Locate the cell with the specified text and output its [X, Y] center coordinate. 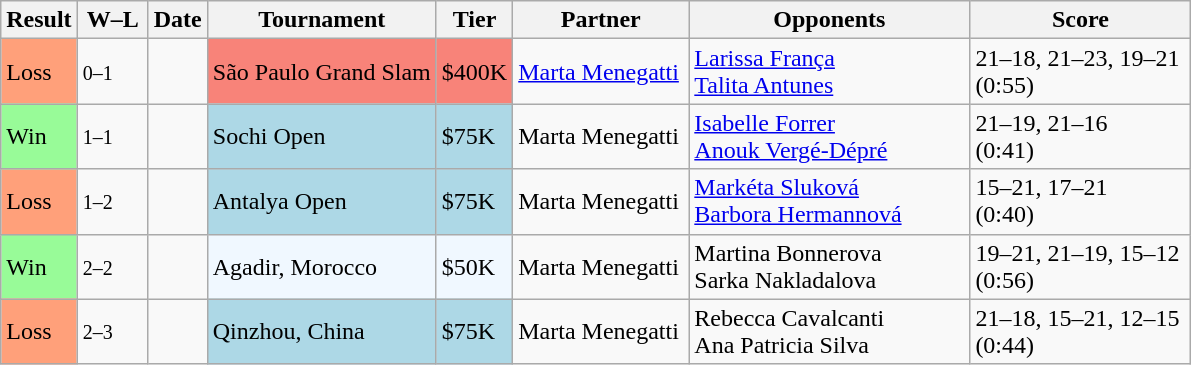
São Paulo Grand Slam [322, 72]
Score [1080, 20]
21–18, 21–23, 19–21(0:55) [1080, 72]
2–2 [112, 266]
15–21, 17–21(0:40) [1080, 202]
Antalya Open [322, 202]
Markéta Sluková Barbora Hermannová [830, 202]
0–1 [112, 72]
Partner [601, 20]
1–1 [112, 136]
Larissa França Talita Antunes [830, 72]
Sochi Open [322, 136]
1–2 [112, 202]
Opponents [830, 20]
Rebecca Cavalcanti Ana Patricia Silva [830, 332]
Martina Bonnerova Sarka Nakladalova [830, 266]
21–19, 21–16(0:41) [1080, 136]
19–21, 21–19, 15–12(0:56) [1080, 266]
Agadir, Morocco [322, 266]
Date [178, 20]
Qinzhou, China [322, 332]
Result [39, 20]
$400K [474, 72]
$50K [474, 266]
W–L [112, 20]
2–3 [112, 332]
21–18, 15–21, 12–15(0:44) [1080, 332]
Isabelle Forrer Anouk Vergé-Dépré [830, 136]
Tier [474, 20]
Tournament [322, 20]
